Search for the cell housing the specified text and yield its (x, y) center coordinate. 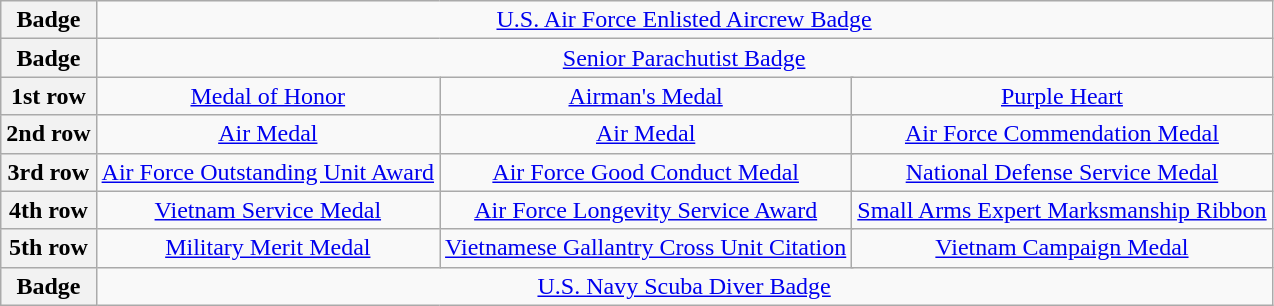
Airman's Medal (646, 96)
Purple Heart (1062, 96)
U.S. Air Force Enlisted Aircrew Badge (684, 20)
Vietnam Service Medal (268, 210)
U.S. Navy Scuba Diver Badge (684, 286)
5th row (48, 248)
Vietnamese Gallantry Cross Unit Citation (646, 248)
National Defense Service Medal (1062, 172)
1st row (48, 96)
Vietnam Campaign Medal (1062, 248)
Air Force Commendation Medal (1062, 134)
4th row (48, 210)
Air Force Outstanding Unit Award (268, 172)
Air Force Longevity Service Award (646, 210)
Small Arms Expert Marksmanship Ribbon (1062, 210)
Military Merit Medal (268, 248)
Air Force Good Conduct Medal (646, 172)
Medal of Honor (268, 96)
3rd row (48, 172)
2nd row (48, 134)
Senior Parachutist Badge (684, 58)
